Detect which cell encompasses the target text, then output its (X, Y) center coordinate. 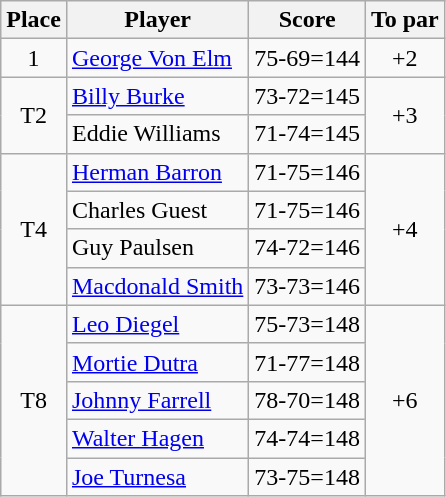
71-77=148 (308, 362)
75-73=148 (308, 324)
74-72=146 (308, 248)
Johnny Farrell (157, 400)
Joe Turnesa (157, 477)
To par (404, 20)
+2 (404, 58)
73-75=148 (308, 477)
T2 (34, 115)
73-72=145 (308, 96)
T8 (34, 400)
Player (157, 20)
74-74=148 (308, 438)
Charles Guest (157, 210)
Leo Diegel (157, 324)
Score (308, 20)
73-73=146 (308, 286)
+4 (404, 229)
78-70=148 (308, 400)
Walter Hagen (157, 438)
+3 (404, 115)
Guy Paulsen (157, 248)
71-74=145 (308, 134)
T4 (34, 229)
+6 (404, 400)
Macdonald Smith (157, 286)
Mortie Dutra (157, 362)
George Von Elm (157, 58)
Billy Burke (157, 96)
1 (34, 58)
Eddie Williams (157, 134)
Herman Barron (157, 172)
Place (34, 20)
75-69=144 (308, 58)
